Determine the [x, y] coordinate at the center of the cell enclosing the given text.  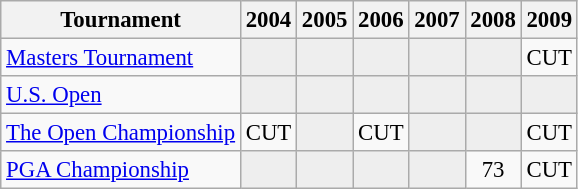
PGA Championship [121, 170]
2005 [325, 20]
2009 [549, 20]
2006 [381, 20]
2008 [493, 20]
73 [493, 170]
2004 [268, 20]
Tournament [121, 20]
U.S. Open [121, 95]
2007 [437, 20]
The Open Championship [121, 133]
Masters Tournament [121, 58]
